Extract the (X, Y) coordinate from the center of the cell holding the provided text.  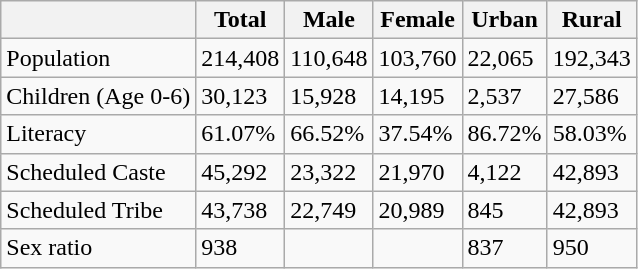
Female (418, 20)
30,123 (240, 96)
43,738 (240, 210)
Rural (592, 20)
950 (592, 248)
Sex ratio (98, 248)
4,122 (504, 172)
86.72% (504, 134)
Children (Age 0-6) (98, 96)
Urban (504, 20)
214,408 (240, 58)
66.52% (329, 134)
Total (240, 20)
845 (504, 210)
21,970 (418, 172)
192,343 (592, 58)
23,322 (329, 172)
22,749 (329, 210)
58.03% (592, 134)
Scheduled Caste (98, 172)
Population (98, 58)
20,989 (418, 210)
Literacy (98, 134)
Male (329, 20)
45,292 (240, 172)
837 (504, 248)
14,195 (418, 96)
938 (240, 248)
Scheduled Tribe (98, 210)
22,065 (504, 58)
15,928 (329, 96)
2,537 (504, 96)
61.07% (240, 134)
37.54% (418, 134)
110,648 (329, 58)
103,760 (418, 58)
27,586 (592, 96)
